Output the (x, y) coordinate of the center of the cell containing the given text.  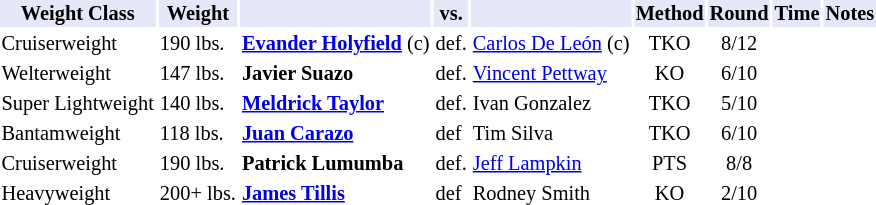
Vincent Pettway (551, 74)
8/12 (739, 44)
Notes (850, 14)
8/8 (739, 164)
Carlos De León (c) (551, 44)
Weight (198, 14)
Juan Carazo (336, 134)
147 lbs. (198, 74)
KO (670, 74)
Jeff Lampkin (551, 164)
140 lbs. (198, 104)
Meldrick Taylor (336, 104)
5/10 (739, 104)
Method (670, 14)
Evander Holyfield (c) (336, 44)
vs. (451, 14)
Super Lightweight (78, 104)
Tim Silva (551, 134)
Javier Suazo (336, 74)
def (451, 134)
Time (797, 14)
Round (739, 14)
118 lbs. (198, 134)
Bantamweight (78, 134)
Ivan Gonzalez (551, 104)
Weight Class (78, 14)
Patrick Lumumba (336, 164)
PTS (670, 164)
Welterweight (78, 74)
